For the text-containing cell, return its midpoint in [x, y] coordinate format. 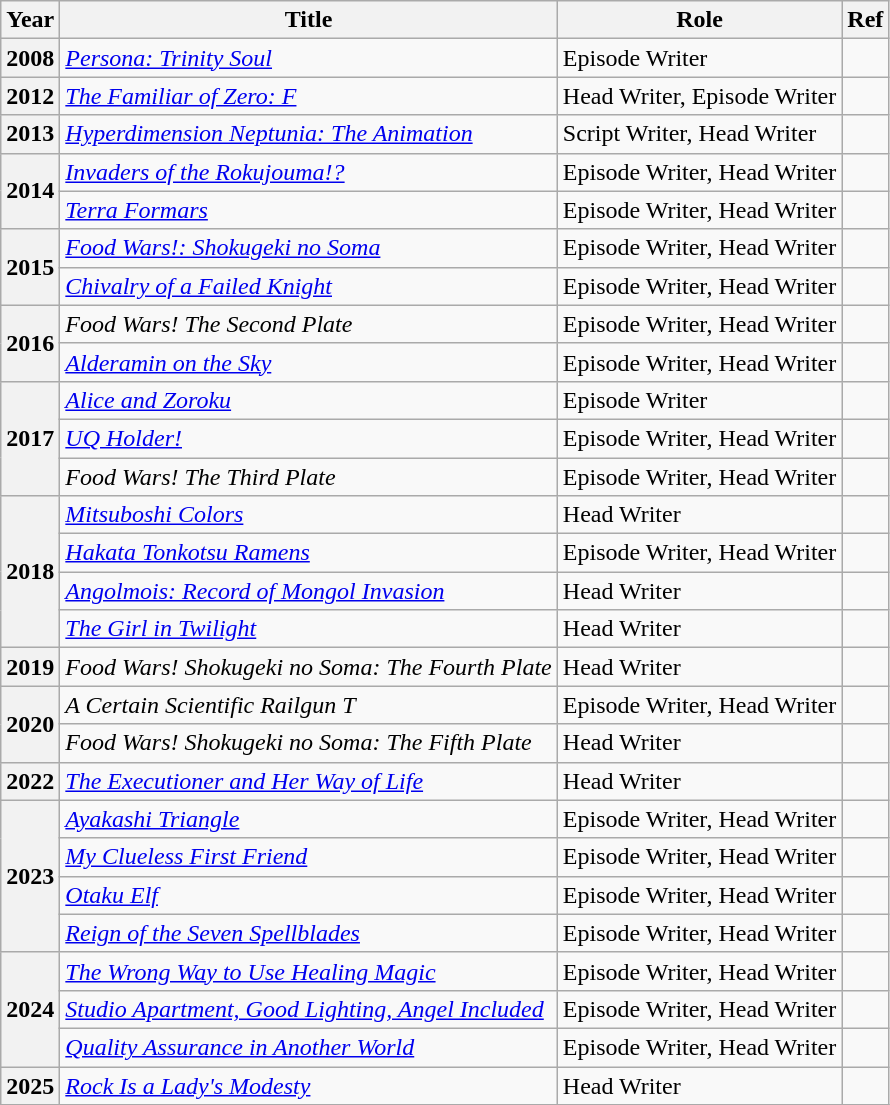
Alice and Zoroku [308, 400]
2016 [30, 343]
The Girl in Twilight [308, 629]
2020 [30, 724]
Ref [866, 20]
Rock Is a Lady's Modesty [308, 1085]
2008 [30, 58]
2017 [30, 438]
Head Writer, Episode Writer [700, 96]
The Familiar of Zero: F [308, 96]
Otaku Elf [308, 895]
The Wrong Way to Use Healing Magic [308, 971]
2023 [30, 876]
2012 [30, 96]
Food Wars! Shokugeki no Soma: The Fifth Plate [308, 743]
2019 [30, 667]
Food Wars! Shokugeki no Soma: The Fourth Plate [308, 667]
Chivalry of a Failed Knight [308, 286]
2024 [30, 1009]
2018 [30, 572]
Hakata Tonkotsu Ramens [308, 553]
Terra Formars [308, 210]
Food Wars!: Shokugeki no Soma [308, 248]
Invaders of the Rokujouma!? [308, 172]
2015 [30, 267]
Food Wars! The Second Plate [308, 324]
Mitsuboshi Colors [308, 515]
Food Wars! The Third Plate [308, 477]
Persona: Trinity Soul [308, 58]
Reign of the Seven Spellblades [308, 933]
Title [308, 20]
Script Writer, Head Writer [700, 134]
The Executioner and Her Way of Life [308, 781]
Ayakashi Triangle [308, 819]
2022 [30, 781]
2014 [30, 191]
Role [700, 20]
My Clueless First Friend [308, 857]
Quality Assurance in Another World [308, 1047]
UQ Holder! [308, 438]
Year [30, 20]
Alderamin on the Sky [308, 362]
Hyperdimension Neptunia: The Animation [308, 134]
Studio Apartment, Good Lighting, Angel Included [308, 1009]
2013 [30, 134]
Angolmois: Record of Mongol Invasion [308, 591]
A Certain Scientific Railgun T [308, 705]
2025 [30, 1085]
